Capture the cell that displays the provided text and extract its [x, y] central coordinate. 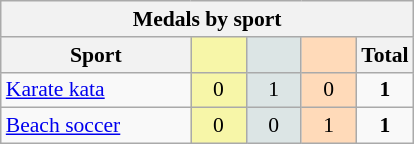
Medals by sport [208, 19]
Total [384, 55]
Karate kata [96, 90]
Beach soccer [96, 126]
Sport [96, 55]
